Output the (x, y) coordinate of the center of the cell containing the given text.  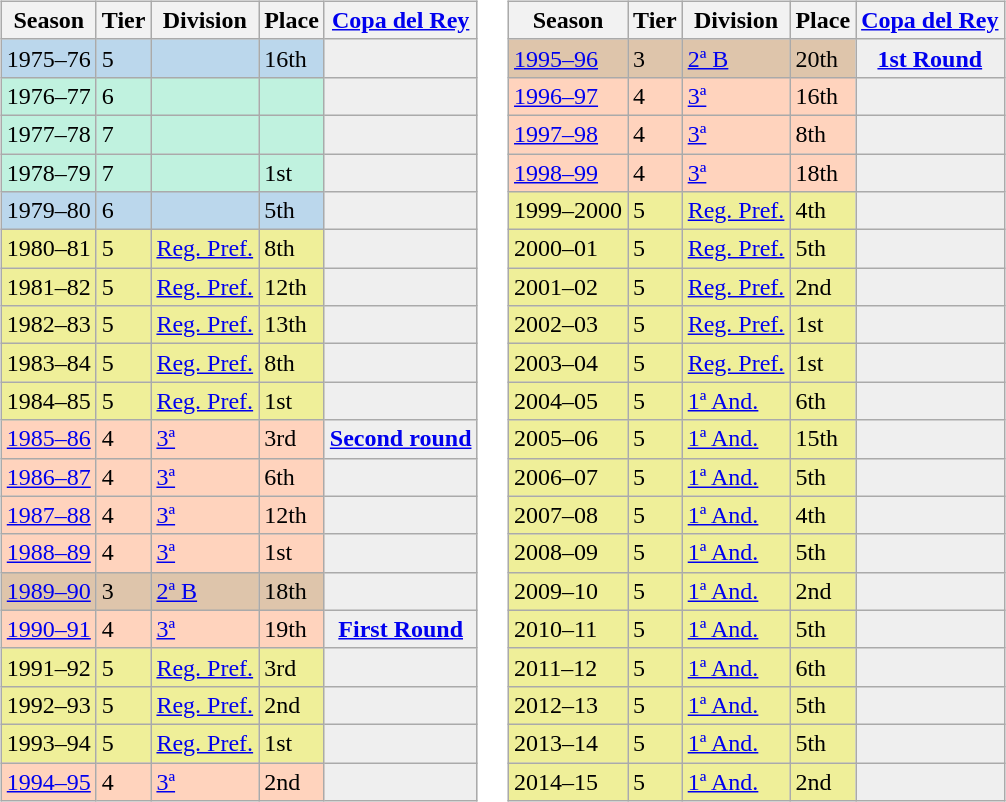
2011–12 (568, 667)
19th (292, 629)
1987–88 (48, 515)
1995–96 (568, 58)
1997–98 (568, 134)
1996–97 (568, 96)
1993–94 (48, 743)
2009–10 (568, 591)
1986–87 (48, 477)
1991–92 (48, 667)
1998–99 (568, 173)
1982–83 (48, 325)
1975–76 (48, 58)
2010–11 (568, 629)
1983–84 (48, 363)
2001–02 (568, 287)
Second round (400, 439)
2005–06 (568, 439)
1989–90 (48, 591)
2013–14 (568, 743)
2008–09 (568, 553)
1985–86 (48, 439)
13th (292, 325)
2012–13 (568, 705)
1994–95 (48, 781)
1992–93 (48, 705)
1981–82 (48, 287)
2003–04 (568, 363)
2014–15 (568, 781)
15th (823, 439)
1976–77 (48, 96)
2006–07 (568, 477)
First Round (400, 629)
1979–80 (48, 211)
1999–2000 (568, 211)
1977–78 (48, 134)
2000–01 (568, 249)
1984–85 (48, 401)
2002–03 (568, 325)
1990–91 (48, 629)
2007–08 (568, 515)
2004–05 (568, 401)
1st Round (930, 58)
1978–79 (48, 173)
20th (823, 58)
1988–89 (48, 553)
1980–81 (48, 249)
